Output the [x, y] coordinate of the center of the cell containing the given text.  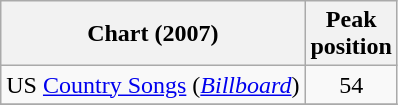
US Country Songs (Billboard) [153, 85]
Chart (2007) [153, 34]
54 [351, 85]
Peakposition [351, 34]
